Return (x, y) of the center of cell containing provided text 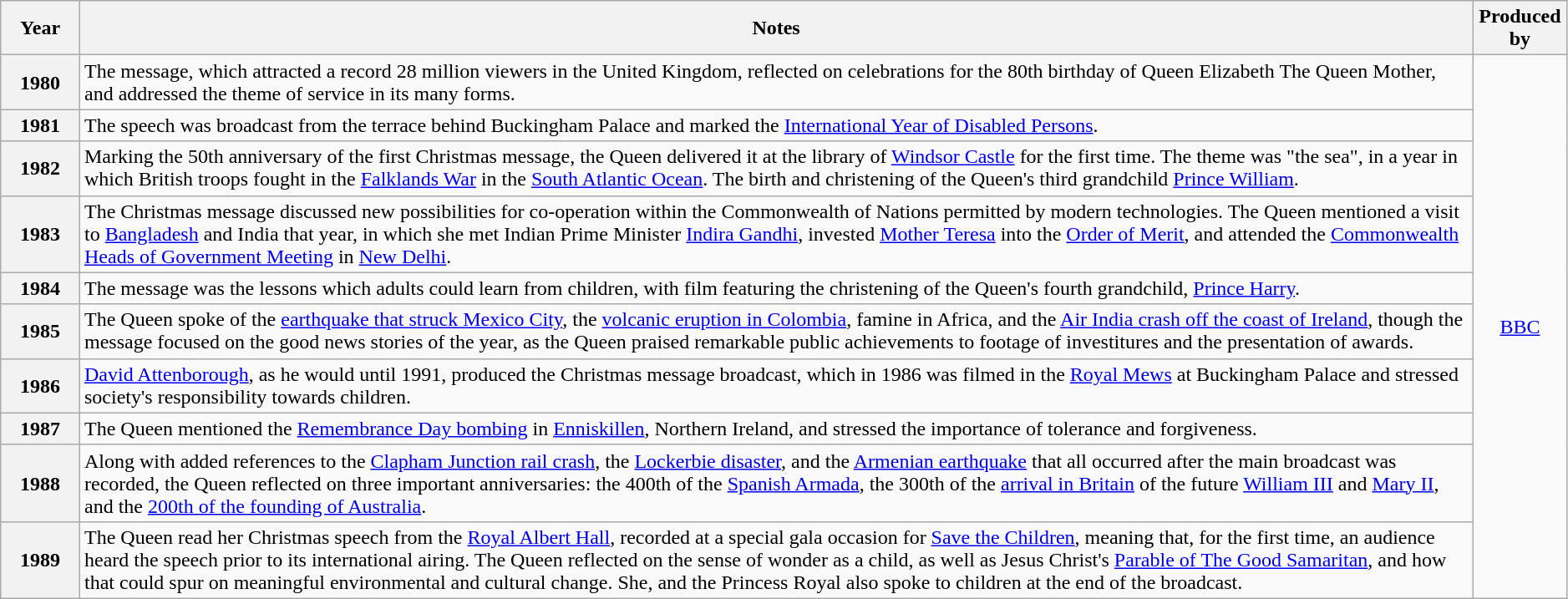
1982 (40, 169)
Year (40, 28)
1980 (40, 82)
1989 (40, 560)
1987 (40, 429)
1985 (40, 331)
1983 (40, 234)
1981 (40, 125)
The speech was broadcast from the terrace behind Buckingham Palace and marked the International Year of Disabled Persons. (775, 125)
1988 (40, 483)
1986 (40, 386)
Producedby (1520, 28)
BBC (1520, 327)
The Queen mentioned the Remembrance Day bombing in Enniskillen, Northern Ireland, and stressed the importance of tolerance and forgiveness. (775, 429)
1984 (40, 288)
Notes (775, 28)
